Find where the given text appears and provide that cell's center as [x, y] coordinate. 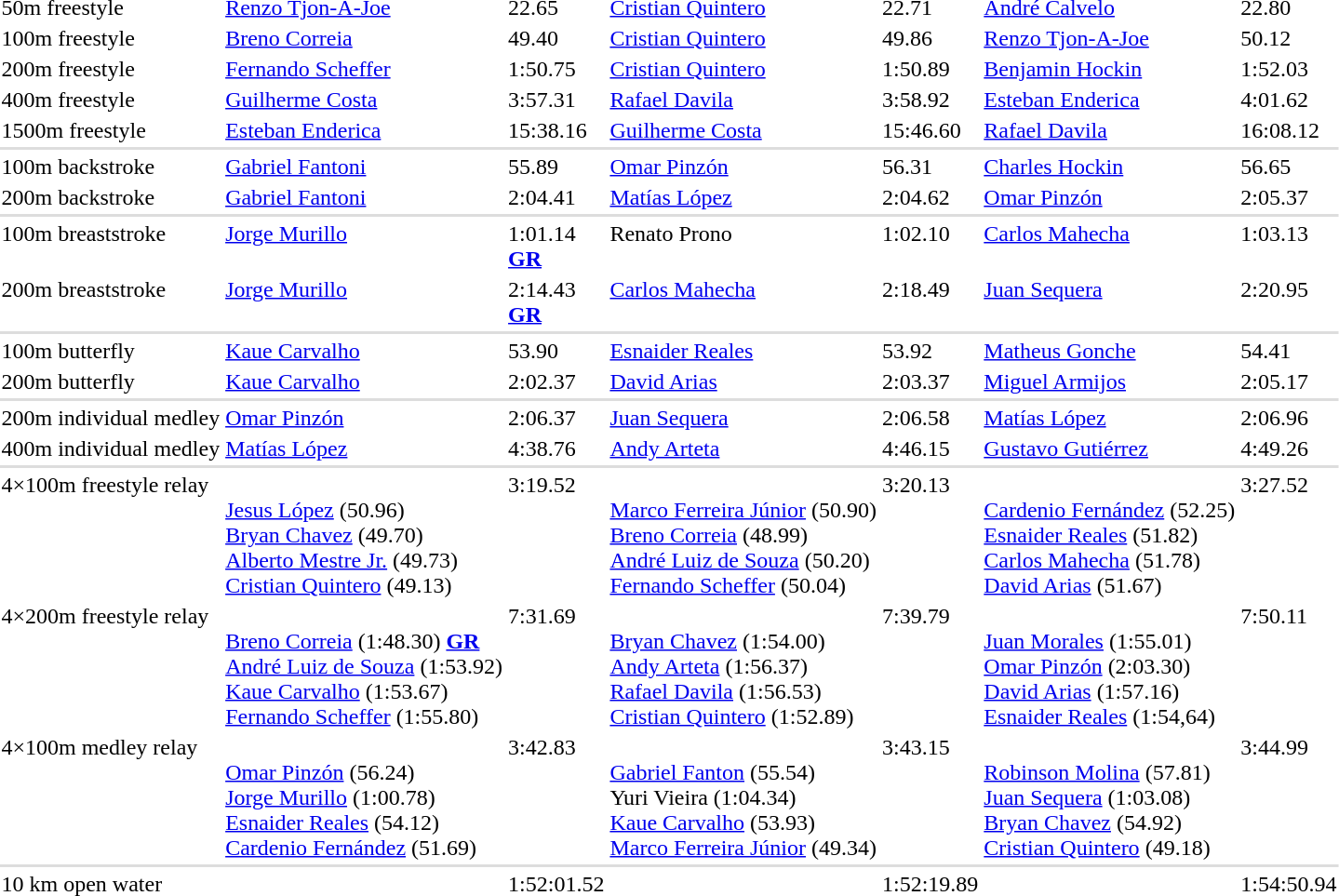
7:50.11 [1289, 666]
54.41 [1289, 351]
2:06.37 [556, 418]
Juan Morales (1:55.01)Omar Pinzón (2:03.30)David Arias (1:57.16)Esnaider Reales (1:54,64) [1109, 666]
7:31.69 [556, 666]
49.86 [930, 38]
200m butterfly [111, 381]
3:44.99 [1289, 797]
Cardenio Fernández (52.25)Esnaider Reales (51.82)Carlos Mahecha (51.78)David Arias (51.67) [1109, 535]
Miguel Armijos [1109, 381]
15:38.16 [556, 130]
15:46.60 [930, 130]
Bryan Chavez (1:54.00)Andy Arteta (1:56.37)Rafael Davila (1:56.53)Cristian Quintero (1:52.89) [743, 666]
1:01.14GR [556, 246]
Breno Correia [365, 38]
56.31 [930, 167]
4×100m medley relay [111, 797]
Renato Prono [743, 246]
100m breaststroke [111, 246]
4:01.62 [1289, 100]
Esnaider Reales [743, 351]
4×200m freestyle relay [111, 666]
1500m freestyle [111, 130]
4:49.26 [1289, 448]
2:05.37 [1289, 197]
200m individual medley [111, 418]
49.40 [556, 38]
3:19.52 [556, 535]
3:57.31 [556, 100]
Gustavo Gutiérrez [1109, 448]
2:18.49 [930, 301]
1:52.03 [1289, 69]
50.12 [1289, 38]
Fernando Scheffer [365, 69]
16:08.12 [1289, 130]
400m freestyle [111, 100]
1:50.89 [930, 69]
Charles Hockin [1109, 167]
3:42.83 [556, 797]
1:03.13 [1289, 246]
Omar Pinzón (56.24)Jorge Murillo (1:00.78)Esnaider Reales (54.12)Cardenio Fernández (51.69) [365, 797]
2:06.58 [930, 418]
2:02.37 [556, 381]
Renzo Tjon-A-Joe [1109, 38]
4:46.15 [930, 448]
Breno Correia (1:48.30) GRAndré Luiz de Souza (1:53.92)Kaue Carvalho (1:53.67)Fernando Scheffer (1:55.80) [365, 666]
100m butterfly [111, 351]
4×100m freestyle relay [111, 535]
56.65 [1289, 167]
3:43.15 [930, 797]
7:39.79 [930, 666]
Gabriel Fanton (55.54)Yuri Vieira (1:04.34)Kaue Carvalho (53.93)Marco Ferreira Júnior (49.34) [743, 797]
2:14.43GR [556, 301]
200m backstroke [111, 197]
53.90 [556, 351]
Matheus Gonche [1109, 351]
David Arias [743, 381]
2:05.17 [1289, 381]
100m freestyle [111, 38]
2:04.41 [556, 197]
400m individual medley [111, 448]
Jesus López (50.96)Bryan Chavez (49.70)Alberto Mestre Jr. (49.73)Cristian Quintero (49.13) [365, 535]
1:50.75 [556, 69]
200m freestyle [111, 69]
2:06.96 [1289, 418]
3:27.52 [1289, 535]
Marco Ferreira Júnior (50.90)Breno Correia (48.99)André Luiz de Souza (50.20)Fernando Scheffer (50.04) [743, 535]
3:58.92 [930, 100]
2:20.95 [1289, 301]
55.89 [556, 167]
53.92 [930, 351]
3:20.13 [930, 535]
2:03.37 [930, 381]
Andy Arteta [743, 448]
200m breaststroke [111, 301]
4:38.76 [556, 448]
2:04.62 [930, 197]
Robinson Molina (57.81)Juan Sequera (1:03.08)Bryan Chavez (54.92)Cristian Quintero (49.18) [1109, 797]
100m backstroke [111, 167]
1:02.10 [930, 246]
Benjamin Hockin [1109, 69]
